For the text-containing cell, return its midpoint in [x, y] coordinate format. 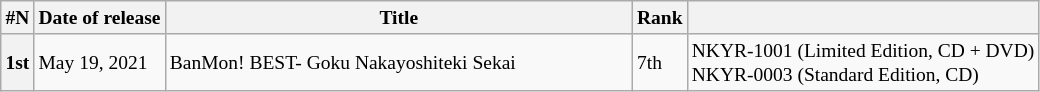
1st [18, 62]
7th [660, 62]
Date of release [100, 18]
Title [398, 18]
#N [18, 18]
May 19, 2021 [100, 62]
Rank [660, 18]
NKYR-1001 (Limited Edition, CD + DVD)NKYR-0003 (Standard Edition, CD) [863, 62]
BanMon! BEST- Goku Nakayoshiteki Sekai [398, 62]
